Output the [X, Y] coordinate of the center of the cell containing the given text.  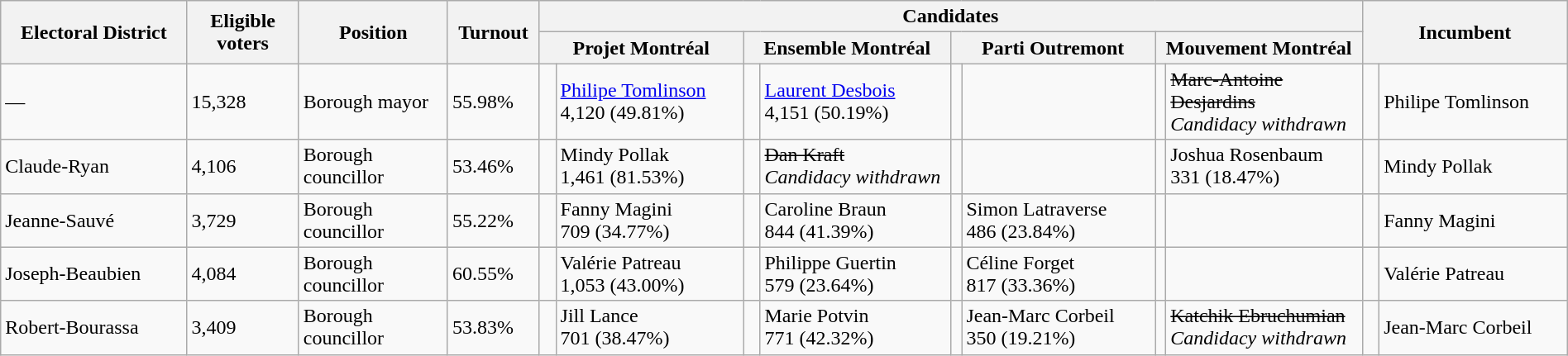
Marc-Antoine DesjardinsCandidacy withdrawn [1264, 102]
3,729 [243, 220]
15,328 [243, 102]
53.46% [493, 167]
Borough mayor [373, 102]
Jean-Marc Corbeil 350 (19.21%) [1059, 327]
Ensemble Montréal [847, 48]
Fanny Magini 709 (34.77%) [650, 220]
53.83% [493, 327]
Caroline Braun 844 (41.39%) [855, 220]
4,106 [243, 167]
Fanny Magini [1474, 220]
Céline Forget 817 (33.36%) [1059, 274]
Candidates [950, 17]
Projet Montréal [641, 48]
55.98% [493, 102]
Marie Potvin 771 (42.32%) [855, 327]
Claude-Ryan [94, 167]
55.22% [493, 220]
Turnout [493, 32]
3,409 [243, 327]
Philipe Tomlinson [1474, 102]
Katchik EbruchumianCandidacy withdrawn [1264, 327]
Incumbent [1465, 32]
Mouvement Montréal [1259, 48]
4,084 [243, 274]
Robert-Bourassa [94, 327]
Laurent Desbois 4,151 (50.19%) [855, 102]
Jill Lance 701 (38.47%) [650, 327]
Valérie Patreau [1474, 274]
Philippe Guertin 579 (23.64%) [855, 274]
Mindy Pollak [1474, 167]
— [94, 102]
Valérie Patreau 1,053 (43.00%) [650, 274]
Electoral District [94, 32]
Dan KraftCandidacy withdrawn [855, 167]
Joshua Rosenbaum 331 (18.47%) [1264, 167]
Jeanne-Sauvé [94, 220]
Eligible voters [243, 32]
Position [373, 32]
60.55% [493, 274]
Mindy Pollak 1,461 (81.53%) [650, 167]
Philipe Tomlinson 4,120 (49.81%) [650, 102]
Joseph-Beaubien [94, 274]
Jean-Marc Corbeil [1474, 327]
Simon Latraverse 486 (23.84%) [1059, 220]
Parti Outremont [1053, 48]
